Extract the [x, y] coordinate from the center of the cell holding the provided text.  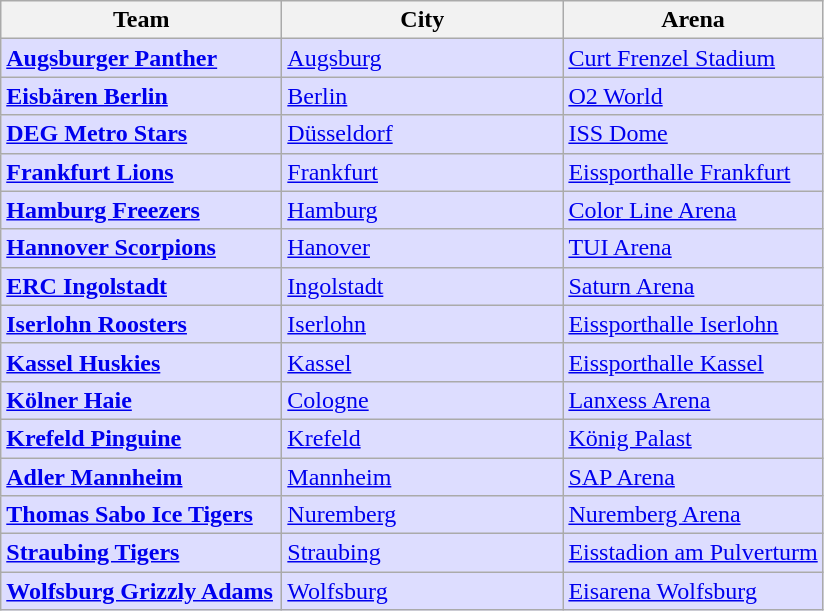
Eisstadion am Pulverturm [693, 553]
Krefeld [422, 438]
DEG Metro Stars [142, 134]
Eissporthalle Frankfurt [693, 172]
Frankfurt Lions [142, 172]
Nuremberg [422, 515]
Saturn Arena [693, 286]
Team [142, 20]
City [422, 20]
Curt Frenzel Stadium [693, 58]
Wolfsburg [422, 591]
Krefeld Pinguine [142, 438]
TUI Arena [693, 248]
SAP Arena [693, 477]
Nuremberg Arena [693, 515]
Berlin [422, 96]
Eissporthalle Iserlohn [693, 324]
König Palast [693, 438]
Cologne [422, 400]
Kölner Haie [142, 400]
Düsseldorf [422, 134]
Ingolstadt [422, 286]
Hamburg Freezers [142, 210]
Augsburg [422, 58]
Adler Mannheim [142, 477]
Color Line Arena [693, 210]
Lanxess Arena [693, 400]
Hannover Scorpions [142, 248]
Augsburger Panther [142, 58]
Wolfsburg Grizzly Adams [142, 591]
Eisarena Wolfsburg [693, 591]
ISS Dome [693, 134]
Hanover [422, 248]
Straubing Tigers [142, 553]
Mannheim [422, 477]
Eissporthalle Kassel [693, 362]
Kassel [422, 362]
Thomas Sabo Ice Tigers [142, 515]
Kassel Huskies [142, 362]
Eisbären Berlin [142, 96]
ERC Ingolstadt [142, 286]
Iserlohn Roosters [142, 324]
Arena [693, 20]
O2 World [693, 96]
Hamburg [422, 210]
Straubing [422, 553]
Frankfurt [422, 172]
Iserlohn [422, 324]
